Determine the [x, y] coordinate at the center of the cell enclosing the given text.  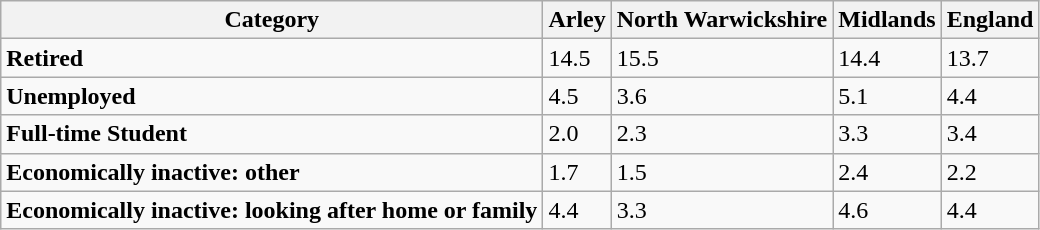
Economically inactive: other [272, 172]
14.5 [577, 58]
15.5 [722, 58]
2.4 [887, 172]
North Warwickshire [722, 20]
England [990, 20]
Retired [272, 58]
2.2 [990, 172]
14.4 [887, 58]
2.0 [577, 134]
1.7 [577, 172]
Economically inactive: looking after home or family [272, 210]
3.6 [722, 96]
4.5 [577, 96]
Midlands [887, 20]
2.3 [722, 134]
3.4 [990, 134]
Full-time Student [272, 134]
1.5 [722, 172]
13.7 [990, 58]
Arley [577, 20]
Unemployed [272, 96]
4.6 [887, 210]
5.1 [887, 96]
Category [272, 20]
